Scan for the cell matching the given text and deliver its [x, y] coordinate at center. 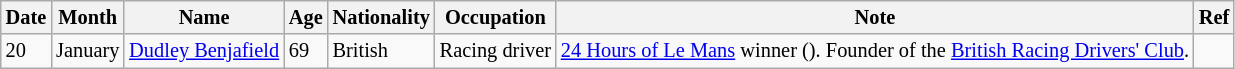
Dudley Benjafield [204, 51]
24 Hours of Le Mans winner (). Founder of the British Racing Drivers' Club. [875, 51]
British [382, 51]
Age [306, 17]
Nationality [382, 17]
Racing driver [496, 51]
69 [306, 51]
Ref [1214, 17]
20 [26, 51]
Date [26, 17]
Name [204, 17]
Month [88, 17]
January [88, 51]
Note [875, 17]
Occupation [496, 17]
